Search for the cell housing the specified text and yield its [X, Y] center coordinate. 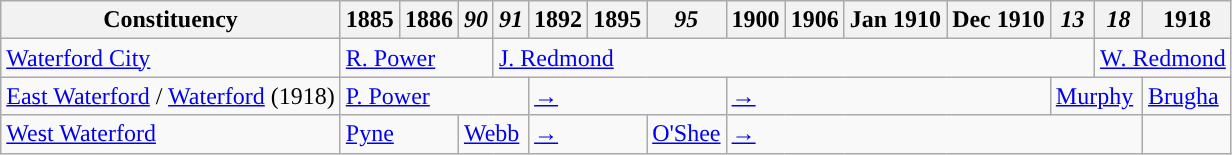
Murphy [1096, 96]
1918 [1188, 20]
East Waterford / Waterford (1918) [171, 96]
Webb [493, 134]
1900 [756, 20]
18 [1119, 20]
J. Redmond [794, 58]
Brugha [1188, 96]
1906 [814, 20]
Dec 1910 [999, 20]
O'Shee [686, 134]
W. Redmond [1164, 58]
P. Power [434, 96]
1892 [558, 20]
1895 [618, 20]
R. Power [416, 58]
91 [510, 20]
Constituency [171, 20]
13 [1072, 20]
West Waterford [171, 134]
1886 [428, 20]
95 [686, 20]
Jan 1910 [895, 20]
90 [476, 20]
1885 [370, 20]
Pyne [399, 134]
Waterford City [171, 58]
